Provide the [x, y] coordinate of the cell's center where the given text is located.  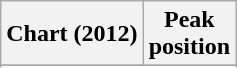
Chart (2012) [72, 34]
Peak position [189, 34]
